Find where the given text appears and provide that cell's center as (x, y) coordinate. 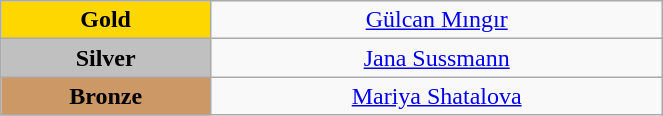
Jana Sussmann (437, 58)
Gülcan Mıngır (437, 20)
Gold (106, 20)
Silver (106, 58)
Mariya Shatalova (437, 96)
Bronze (106, 96)
